Detect which cell encompasses the target text, then output its [X, Y] center coordinate. 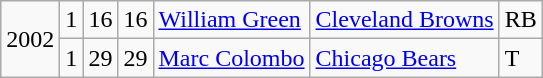
2002 [30, 39]
Cleveland Browns [404, 20]
Marc Colombo [232, 58]
RB [520, 20]
T [520, 58]
Chicago Bears [404, 58]
William Green [232, 20]
